Find where the given text appears and provide that cell's center as (x, y) coordinate. 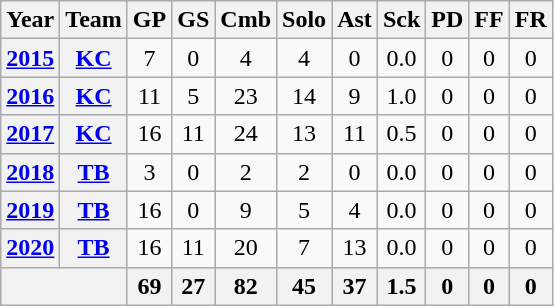
1.0 (401, 96)
Cmb (246, 20)
24 (246, 134)
Ast (355, 20)
PD (448, 20)
27 (194, 286)
3 (149, 172)
GS (194, 20)
2015 (30, 58)
2018 (30, 172)
0.5 (401, 134)
1.5 (401, 286)
2017 (30, 134)
69 (149, 286)
82 (246, 286)
20 (246, 248)
Solo (304, 20)
2020 (30, 248)
FR (530, 20)
23 (246, 96)
37 (355, 286)
GP (149, 20)
Year (30, 20)
2019 (30, 210)
FF (489, 20)
2016 (30, 96)
45 (304, 286)
Team (94, 20)
14 (304, 96)
Sck (401, 20)
